From the cell containing the given text, extract its center point as [X, Y] coordinate. 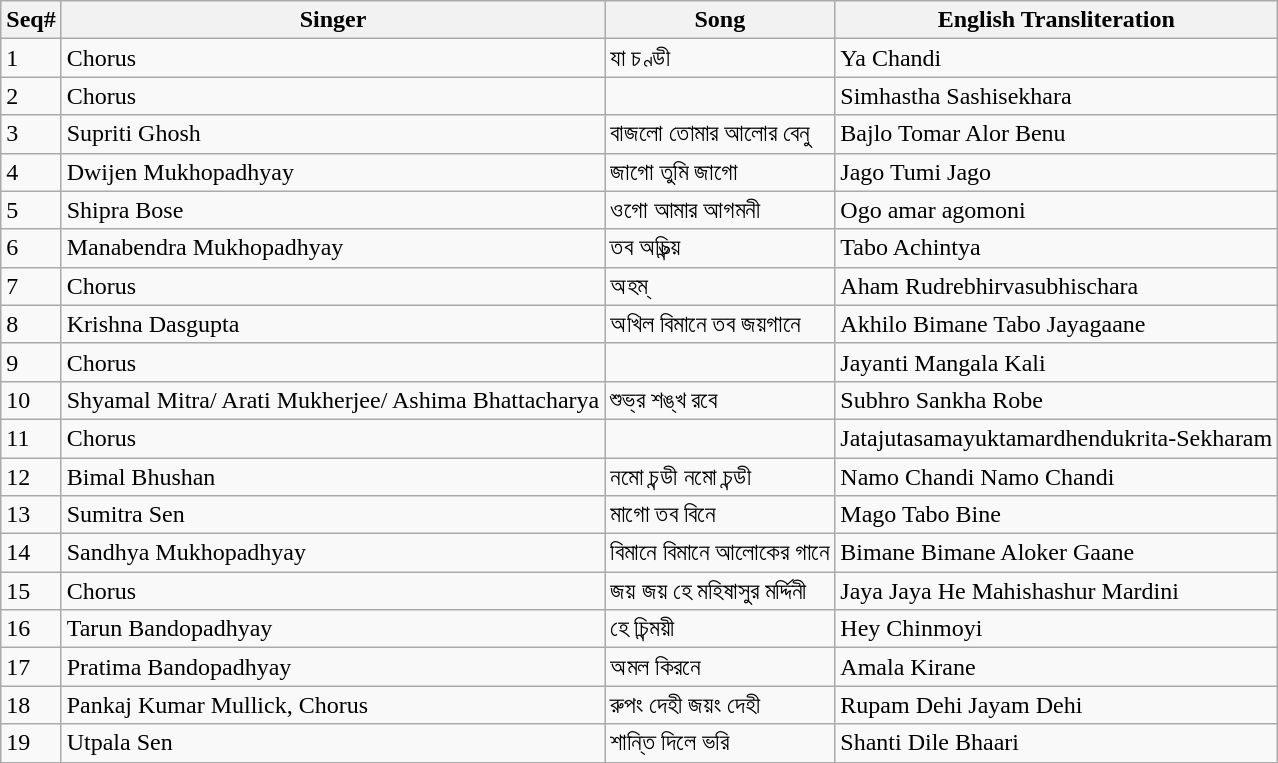
Seq# [31, 20]
Tabo Achintya [1056, 248]
Namo Chandi Namo Chandi [1056, 477]
Sandhya Mukhopadhyay [333, 553]
Dwijen Mukhopadhyay [333, 172]
Subhro Sankha Robe [1056, 400]
যা চণ্ডী [720, 58]
Aham Rudrebhirvasubhischara [1056, 286]
10 [31, 400]
Hey Chinmoyi [1056, 629]
Simhastha Sashisekhara [1056, 96]
8 [31, 324]
অখিল বিমানে তব জয়গানে [720, 324]
17 [31, 667]
Pankaj Kumar Mullick, Chorus [333, 705]
Jaya Jaya He Mahishashur Mardini [1056, 591]
9 [31, 362]
Jatajutasamayuktamardhendukrita-Sekharam [1056, 438]
Manabendra Mukhopadhyay [333, 248]
3 [31, 134]
Jago Tumi Jago [1056, 172]
Rupam Dehi Jayam Dehi [1056, 705]
অমল কিরনে [720, 667]
Akhilo Bimane Tabo Jayagaane [1056, 324]
Bimal Bhushan [333, 477]
তব অচিন্ত্য় [720, 248]
Shanti Dile Bhaari [1056, 743]
মাগো তব বিনে [720, 515]
13 [31, 515]
Bajlo Tomar Alor Benu [1056, 134]
Singer [333, 20]
Jayanti Mangala Kali [1056, 362]
Supriti Ghosh [333, 134]
Shyamal Mitra/ Arati Mukherjee/ Ashima Bhattacharya [333, 400]
Pratima Bandopadhyay [333, 667]
2 [31, 96]
রুপং দেহী জয়ং দেহী [720, 705]
শুভ্র শঙ্খ রবে [720, 400]
Tarun Bandopadhyay [333, 629]
Ogo amar agomoni [1056, 210]
বাজলো তোমার আলোর বেনু [720, 134]
7 [31, 286]
অহম্ [720, 286]
ওগো আমার আগমনী [720, 210]
বিমানে বিমানে আলোকের গানে [720, 553]
12 [31, 477]
নমো চন্ডী নমো চন্ডী [720, 477]
Bimane Bimane Aloker Gaane [1056, 553]
English Transliteration [1056, 20]
Krishna Dasgupta [333, 324]
18 [31, 705]
শান্তি দিলে ভরি [720, 743]
11 [31, 438]
জাগো তুমি জাগো [720, 172]
5 [31, 210]
16 [31, 629]
জয় জয় হে মহিষাসুর মর্দ্দিনী [720, 591]
6 [31, 248]
Sumitra Sen [333, 515]
1 [31, 58]
Shipra Bose [333, 210]
19 [31, 743]
Mago Tabo Bine [1056, 515]
Amala Kirane [1056, 667]
15 [31, 591]
4 [31, 172]
Utpala Sen [333, 743]
14 [31, 553]
হে চিন্ময়ী [720, 629]
Ya Chandi [1056, 58]
Song [720, 20]
